Capture the cell that displays the provided text and extract its (x, y) central coordinate. 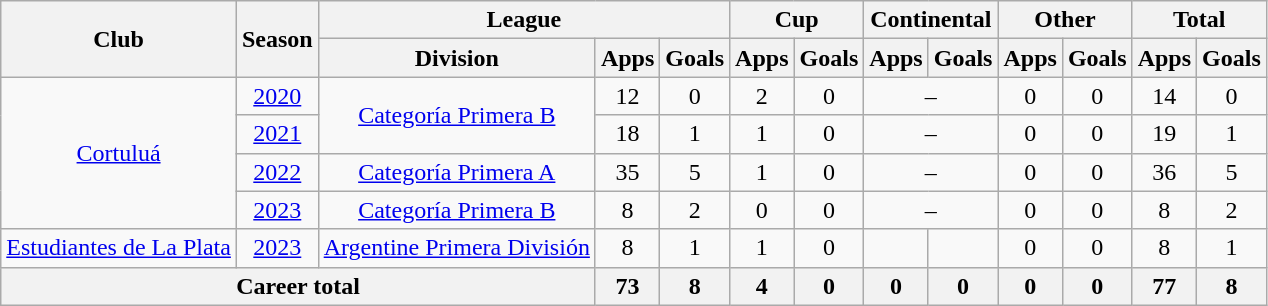
18 (627, 134)
Argentine Primera División (456, 248)
35 (627, 172)
Cortuluá (119, 153)
4 (762, 286)
Career total (298, 286)
12 (627, 96)
Categoría Primera A (456, 172)
Cup (797, 20)
Total (1199, 20)
Continental (931, 20)
Season (277, 39)
36 (1164, 172)
Division (456, 58)
Club (119, 39)
73 (627, 286)
Estudiantes de La Plata (119, 248)
League (524, 20)
19 (1164, 134)
2020 (277, 96)
2022 (277, 172)
77 (1164, 286)
14 (1164, 96)
Other (1065, 20)
2021 (277, 134)
